Extract the (x, y) coordinate from the center of the cell holding the provided text.  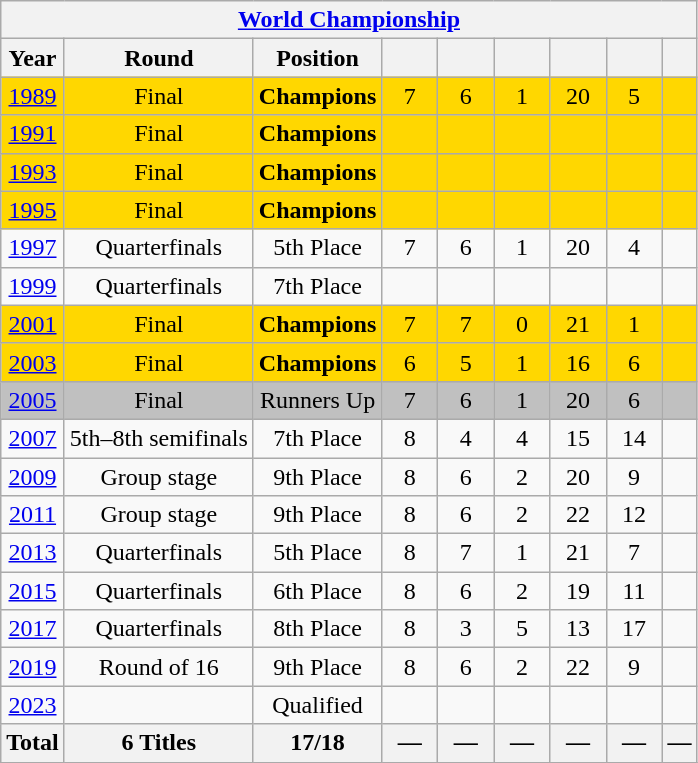
World Championship (349, 20)
2007 (33, 438)
Qualified (317, 705)
1997 (33, 248)
17 (634, 629)
2017 (33, 629)
15 (578, 438)
2003 (33, 362)
1991 (33, 134)
0 (522, 324)
1989 (33, 96)
11 (634, 591)
2015 (33, 591)
Year (33, 58)
Round of 16 (158, 667)
1995 (33, 210)
2013 (33, 553)
8th Place (317, 629)
1993 (33, 172)
6th Place (317, 591)
12 (634, 515)
Round (158, 58)
17/18 (317, 743)
2011 (33, 515)
16 (578, 362)
Runners Up (317, 400)
2001 (33, 324)
Position (317, 58)
2009 (33, 477)
1999 (33, 286)
13 (578, 629)
2005 (33, 400)
5th–8th semifinals (158, 438)
6 Titles (158, 743)
Total (33, 743)
19 (578, 591)
2019 (33, 667)
3 (466, 629)
14 (634, 438)
2023 (33, 705)
